Capture the cell that displays the provided text and extract its (x, y) central coordinate. 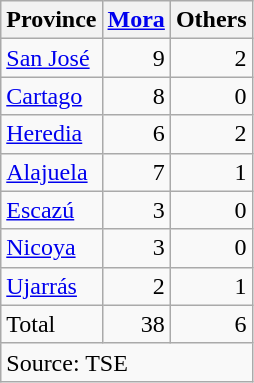
Province (52, 20)
San José (52, 58)
Escazú (52, 210)
38 (136, 324)
8 (136, 96)
7 (136, 172)
Total (52, 324)
9 (136, 58)
Heredia (52, 134)
Source: TSE (126, 362)
Mora (136, 20)
Alajuela (52, 172)
Cartago (52, 96)
Ujarrás (52, 286)
Nicoya (52, 248)
Others (211, 20)
